Pinpoint the cell where the given text exists, returning its (X, Y) midpoint coordinate. 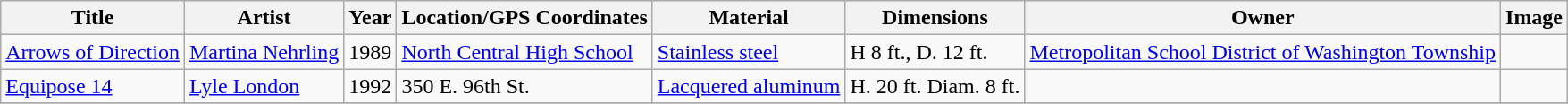
Artist (264, 18)
Metropolitan School District of Washington Township (1263, 52)
Lyle London (264, 86)
North Central High School (524, 52)
Image (1535, 18)
H. 20 ft. Diam. 8 ft. (935, 86)
Location/GPS Coordinates (524, 18)
Material (749, 18)
H 8 ft., D. 12 ft. (935, 52)
Equipose 14 (93, 86)
1992 (370, 86)
Arrows of Direction (93, 52)
1989 (370, 52)
Lacquered aluminum (749, 86)
350 E. 96th St. (524, 86)
Martina Nehrling (264, 52)
Title (93, 18)
Dimensions (935, 18)
Stainless steel (749, 52)
Owner (1263, 18)
Year (370, 18)
